Determine the (x, y) coordinate at the center of the cell enclosing the given text.  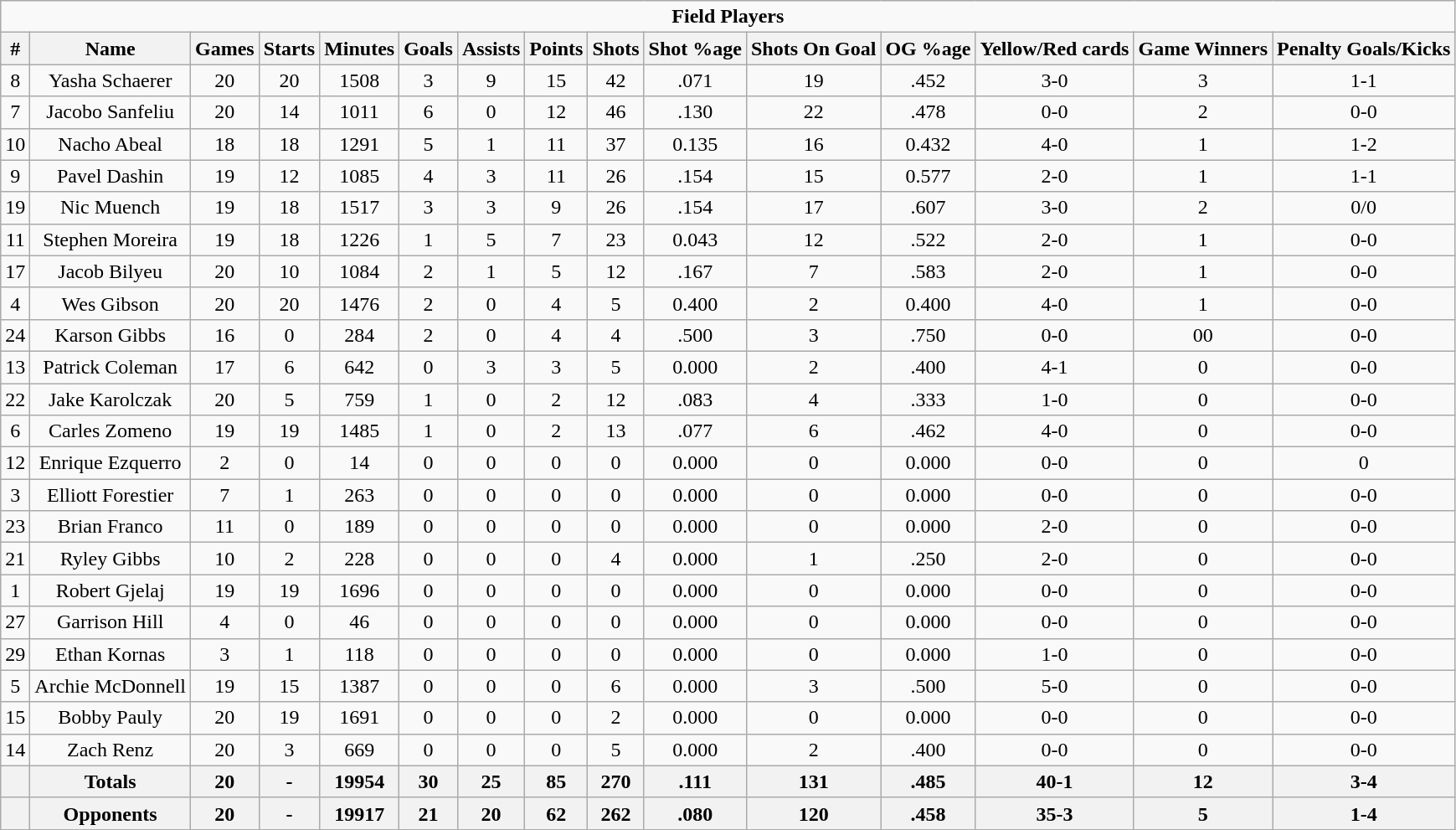
Penalty Goals/Kicks (1364, 49)
Shots On Goal (813, 49)
Garrison Hill (111, 622)
Games (224, 49)
Yasha Schaerer (111, 80)
Goals (429, 49)
1-2 (1364, 144)
120 (813, 813)
Points (556, 49)
Yellow/Red cards (1055, 49)
29 (15, 654)
Assists (491, 49)
Zach Renz (111, 750)
19954 (360, 781)
Robert Gjelaj (111, 590)
.750 (928, 335)
19917 (360, 813)
1476 (360, 303)
Elliott Forestier (111, 495)
1085 (360, 176)
Opponents (111, 813)
24 (15, 335)
Totals (111, 781)
Field Players (728, 17)
62 (556, 813)
1387 (360, 686)
Jacob Bilyeu (111, 271)
.458 (928, 813)
8 (15, 80)
Ethan Kornas (111, 654)
Nacho Abeal (111, 144)
642 (360, 367)
.485 (928, 781)
.080 (695, 813)
Archie McDonnell (111, 686)
27 (15, 622)
131 (813, 781)
Ryley Gibbs (111, 559)
35-3 (1055, 813)
189 (360, 527)
Jacobo Sanfeliu (111, 112)
.130 (695, 112)
.071 (695, 80)
25 (491, 781)
.607 (928, 208)
.083 (695, 400)
Starts (289, 49)
.333 (928, 400)
.583 (928, 271)
4-1 (1055, 367)
118 (360, 654)
5-0 (1055, 686)
263 (360, 495)
Nic Muench (111, 208)
3-4 (1364, 781)
85 (556, 781)
37 (616, 144)
.250 (928, 559)
Wes Gibson (111, 303)
0.432 (928, 144)
1696 (360, 590)
Stephen Moreira (111, 240)
1485 (360, 431)
1517 (360, 208)
Jake Karolczak (111, 400)
42 (616, 80)
Minutes (360, 49)
1084 (360, 271)
1691 (360, 718)
Game Winners (1203, 49)
1226 (360, 240)
669 (360, 750)
Patrick Coleman (111, 367)
228 (360, 559)
.462 (928, 431)
1508 (360, 80)
.167 (695, 271)
40-1 (1055, 781)
Name (111, 49)
Shot %age (695, 49)
.077 (695, 431)
0.043 (695, 240)
.478 (928, 112)
0/0 (1364, 208)
Pavel Dashin (111, 176)
1-4 (1364, 813)
Karson Gibbs (111, 335)
262 (616, 813)
Brian Franco (111, 527)
.111 (695, 781)
30 (429, 781)
00 (1203, 335)
.452 (928, 80)
OG %age (928, 49)
Carles Zomeno (111, 431)
270 (616, 781)
# (15, 49)
Enrique Ezquerro (111, 463)
Bobby Pauly (111, 718)
0.577 (928, 176)
1011 (360, 112)
284 (360, 335)
.522 (928, 240)
759 (360, 400)
0.135 (695, 144)
Shots (616, 49)
1291 (360, 144)
